Provide the [X, Y] coordinate of the cell's center where the given text is located.  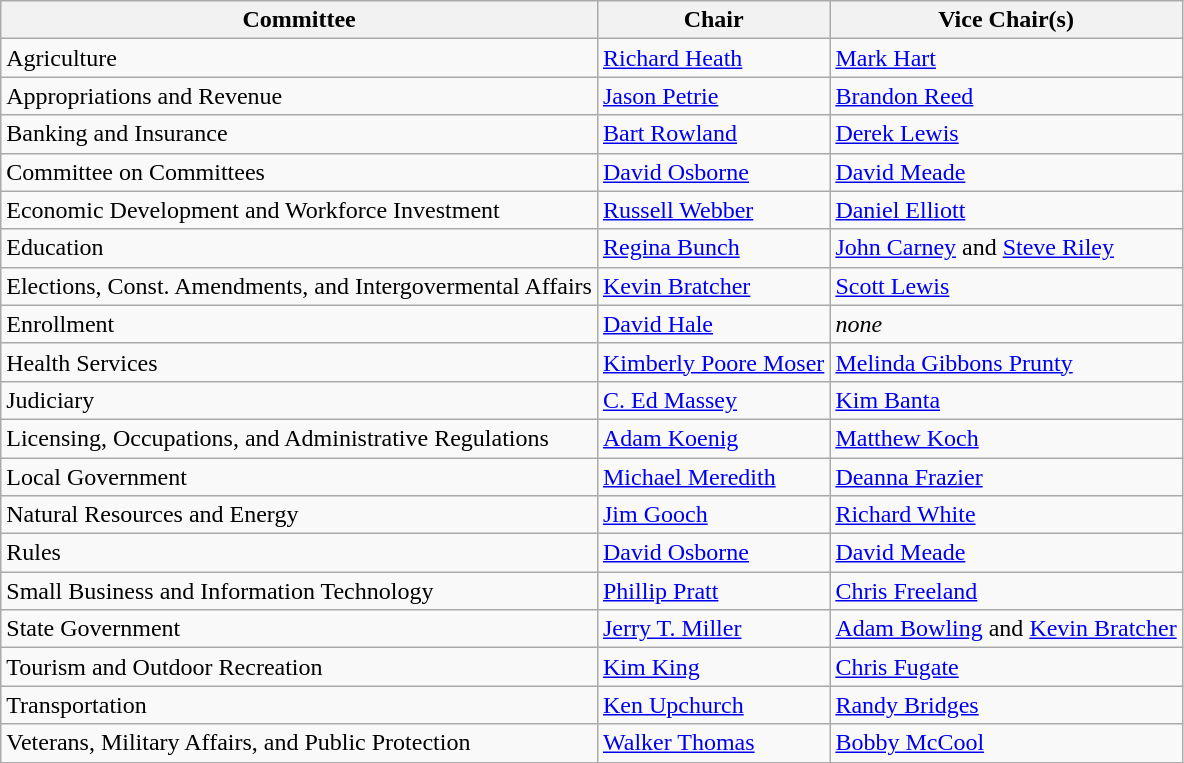
Kim King [713, 667]
none [1006, 324]
Phillip Pratt [713, 591]
Jason Petrie [713, 96]
Committee on Committees [300, 172]
Melinda Gibbons Prunty [1006, 362]
Kim Banta [1006, 400]
Jerry T. Miller [713, 629]
Adam Bowling and Kevin Bratcher [1006, 629]
Committee [300, 20]
Chair [713, 20]
Appropriations and Revenue [300, 96]
Kevin Bratcher [713, 286]
Veterans, Military Affairs, and Public Protection [300, 743]
Regina Bunch [713, 248]
Deanna Frazier [1006, 477]
Ken Upchurch [713, 705]
Local Government [300, 477]
Derek Lewis [1006, 134]
Richard White [1006, 515]
Walker Thomas [713, 743]
Economic Development and Workforce Investment [300, 210]
Daniel Elliott [1006, 210]
State Government [300, 629]
Natural Resources and Energy [300, 515]
Richard Heath [713, 58]
Rules [300, 553]
Adam Koenig [713, 438]
Jim Gooch [713, 515]
Kimberly Poore Moser [713, 362]
Education [300, 248]
Matthew Koch [1006, 438]
Vice Chair(s) [1006, 20]
Randy Bridges [1006, 705]
Mark Hart [1006, 58]
Transportation [300, 705]
Banking and Insurance [300, 134]
Chris Freeland [1006, 591]
Licensing, Occupations, and Administrative Regulations [300, 438]
Bobby McCool [1006, 743]
David Hale [713, 324]
Michael Meredith [713, 477]
Elections, Const. Amendments, and Intergovermental Affairs [300, 286]
Bart Rowland [713, 134]
Chris Fugate [1006, 667]
Small Business and Information Technology [300, 591]
Russell Webber [713, 210]
Tourism and Outdoor Recreation [300, 667]
Scott Lewis [1006, 286]
C. Ed Massey [713, 400]
Brandon Reed [1006, 96]
John Carney and Steve Riley [1006, 248]
Health Services [300, 362]
Agriculture [300, 58]
Judiciary [300, 400]
Enrollment [300, 324]
